Return the (X, Y) coordinate for the center point of the cell that contains the specified text.  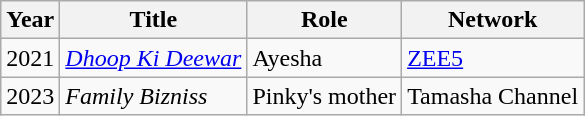
Family Bizniss (154, 96)
Pinky's mother (324, 96)
2021 (30, 58)
Ayesha (324, 58)
2023 (30, 96)
Network (493, 20)
Title (154, 20)
ZEE5 (493, 58)
Tamasha Channel (493, 96)
Role (324, 20)
Year (30, 20)
Dhoop Ki Deewar (154, 58)
